Find where the given text appears and provide that cell's center as (X, Y) coordinate. 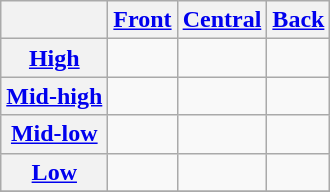
Back (298, 20)
High (54, 58)
Mid-low (54, 134)
Mid-high (54, 96)
Front (142, 20)
Central (222, 20)
Low (54, 172)
